Locate the cell with the specified text and output its (x, y) center coordinate. 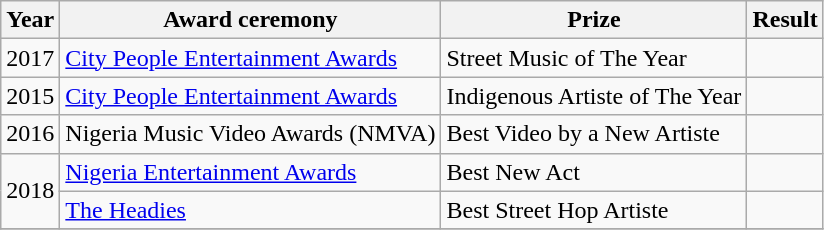
2017 (30, 58)
Best Video by a New Artiste (594, 134)
Best Street Hop Artiste (594, 210)
The Headies (250, 210)
Best New Act (594, 172)
Nigeria Music Video Awards (NMVA) (250, 134)
Year (30, 20)
Prize (594, 20)
Indigenous Artiste of The Year (594, 96)
Nigeria Entertainment Awards (250, 172)
Result (785, 20)
2015 (30, 96)
Award ceremony (250, 20)
2016 (30, 134)
2018 (30, 191)
Street Music of The Year (594, 58)
